Scan for the cell matching the given text and deliver its (x, y) coordinate at center. 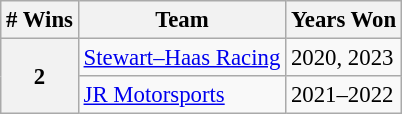
Team (182, 20)
2 (40, 76)
2020, 2023 (344, 58)
Years Won (344, 20)
JR Motorsports (182, 95)
# Wins (40, 20)
2021–2022 (344, 95)
Stewart–Haas Racing (182, 58)
